Return [x, y] of the center of cell containing provided text 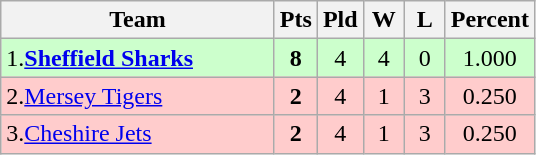
W [384, 20]
1.000 [490, 58]
Pld [340, 20]
Percent [490, 20]
3.Cheshire Jets [138, 134]
0 [424, 58]
1.Sheffield Sharks [138, 58]
L [424, 20]
Team [138, 20]
2.Mersey Tigers [138, 96]
8 [296, 58]
Pts [296, 20]
